From the cell containing the given text, extract its center point as [X, Y] coordinate. 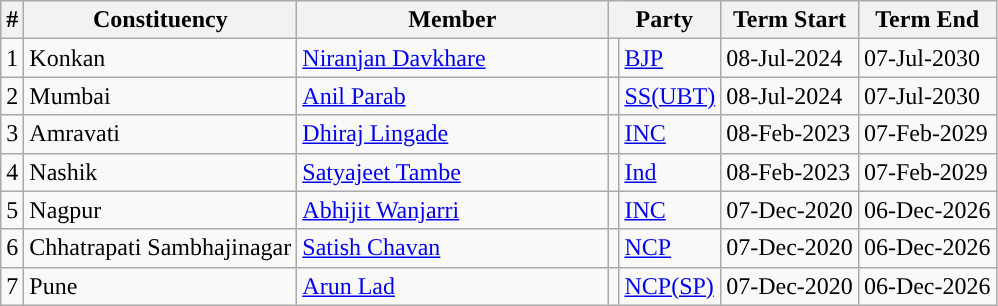
Amravati [160, 134]
Pune [160, 286]
6 [12, 248]
2 [12, 96]
# [12, 20]
Chhatrapati Sambhajinagar [160, 248]
Mumbai [160, 96]
BJP [670, 58]
Member [452, 20]
4 [12, 172]
Nashik [160, 172]
Satyajeet Tambe [452, 172]
Constituency [160, 20]
NCP [670, 248]
NCP(SP) [670, 286]
Party [664, 20]
1 [12, 58]
3 [12, 134]
Satish Chavan [452, 248]
Arun Lad [452, 286]
Ind [670, 172]
Abhijit Wanjarri [452, 210]
5 [12, 210]
Term Start [790, 20]
Nagpur [160, 210]
Dhiraj Lingade [452, 134]
Niranjan Davkhare [452, 58]
SS(UBT) [670, 96]
7 [12, 286]
Konkan [160, 58]
Term End [927, 20]
Anil Parab [452, 96]
